Determine the [X, Y] coordinate at the center of the cell enclosing the given text.  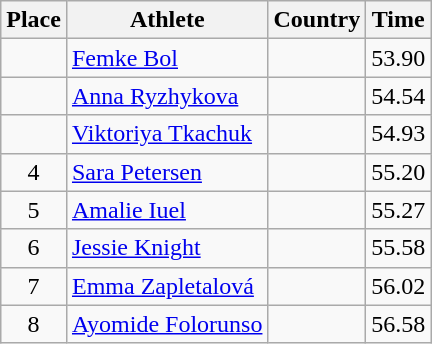
Amalie Iuel [167, 210]
55.27 [398, 210]
53.90 [398, 58]
Sara Petersen [167, 172]
Femke Bol [167, 58]
Athlete [167, 20]
Jessie Knight [167, 248]
Time [398, 20]
5 [34, 210]
54.54 [398, 96]
55.58 [398, 248]
Place [34, 20]
Ayomide Folorunso [167, 324]
Emma Zapletalová [167, 286]
7 [34, 286]
55.20 [398, 172]
6 [34, 248]
Viktoriya Tkachuk [167, 134]
Country [317, 20]
Anna Ryzhykova [167, 96]
54.93 [398, 134]
4 [34, 172]
56.58 [398, 324]
8 [34, 324]
56.02 [398, 286]
